Detect which cell encompasses the target text, then output its [X, Y] center coordinate. 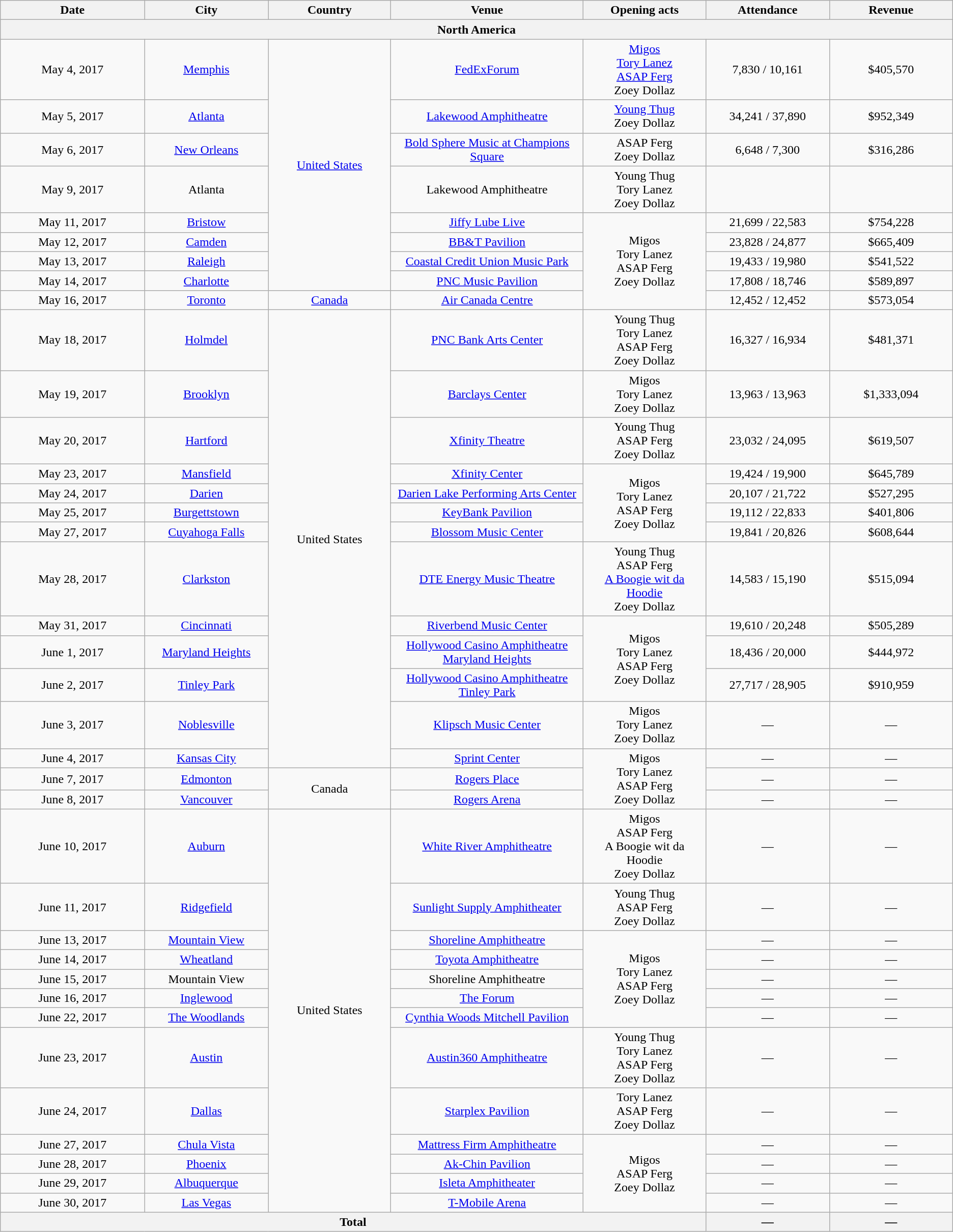
Xfinity Center [487, 474]
Sprint Center [487, 758]
June 16, 2017 [72, 998]
$910,959 [891, 685]
Mansfield [207, 474]
Xfinity Theatre [487, 441]
May 12, 2017 [72, 242]
$527,295 [891, 493]
Sunlight Supply Amphitheater [487, 907]
19,841 / 20,826 [768, 532]
Clarkston [207, 579]
Inglewood [207, 998]
June 22, 2017 [72, 1018]
Chula Vista [207, 1144]
June 7, 2017 [72, 779]
Tinley Park [207, 685]
North America [476, 30]
$541,522 [891, 261]
Attendance [768, 10]
Isleta Amphitheater [487, 1183]
Hollywood Casino AmphitheatreMaryland Heights [487, 652]
19,112 / 22,833 [768, 513]
Country [330, 10]
$665,409 [891, 242]
19,433 / 19,980 [768, 261]
$481,371 [891, 340]
Austin [207, 1058]
$619,507 [891, 441]
June 11, 2017 [72, 907]
Date [72, 10]
17,808 / 18,746 [768, 281]
White River Amphitheatre [487, 846]
Riverbend Music Center [487, 626]
May 16, 2017 [72, 300]
Hartford [207, 441]
Wheatland [207, 959]
May 6, 2017 [72, 150]
Tory LanezASAP FergZoey Dollaz [644, 1111]
Opening acts [644, 10]
23,828 / 24,877 [768, 242]
Austin360 Amphitheatre [487, 1058]
Starplex Pavilion [487, 1111]
Phoenix [207, 1164]
May 31, 2017 [72, 626]
Coastal Credit Union Music Park [487, 261]
The Forum [487, 998]
Rogers Place [487, 779]
KeyBank Pavilion [487, 513]
Memphis [207, 69]
Darien [207, 493]
23,032 / 24,095 [768, 441]
Ridgefield [207, 907]
$505,289 [891, 626]
$589,897 [891, 281]
Burgettstown [207, 513]
20,107 / 21,722 [768, 493]
June 30, 2017 [72, 1202]
Maryland Heights [207, 652]
18,436 / 20,000 [768, 652]
Raleigh [207, 261]
$316,286 [891, 150]
Edmonton [207, 779]
PNC Music Pavilion [487, 281]
May 4, 2017 [72, 69]
June 23, 2017 [72, 1058]
Cynthia Woods Mitchell Pavilion [487, 1018]
$645,789 [891, 474]
Air Canada Centre [487, 300]
PNC Bank Arts Center [487, 340]
$573,054 [891, 300]
May 24, 2017 [72, 493]
19,424 / 19,900 [768, 474]
May 13, 2017 [72, 261]
Toyota Amphitheatre [487, 959]
27,717 / 28,905 [768, 685]
Cuyahoga Falls [207, 532]
7,830 / 10,161 [768, 69]
Las Vegas [207, 1202]
FedExForum [487, 69]
Klipsch Music Center [487, 725]
21,699 / 22,583 [768, 222]
MigosASAP FergZoey Dollaz [644, 1173]
19,610 / 20,248 [768, 626]
Vancouver [207, 799]
May 5, 2017 [72, 116]
Noblesville [207, 725]
May 18, 2017 [72, 340]
Young ThugTory LanezZoey Dollaz [644, 189]
Barclays Center [487, 394]
Dallas [207, 1111]
$1,333,094 [891, 394]
Holmdel [207, 340]
13,963 / 13,963 [768, 394]
Charlotte [207, 281]
June 24, 2017 [72, 1111]
June 10, 2017 [72, 846]
May 25, 2017 [72, 513]
June 3, 2017 [72, 725]
34,241 / 37,890 [768, 116]
Cincinnati [207, 626]
Kansas City [207, 758]
MigosASAP FergA Boogie wit da HoodieZoey Dollaz [644, 846]
$952,349 [891, 116]
14,583 / 15,190 [768, 579]
$515,094 [891, 579]
May 20, 2017 [72, 441]
May 9, 2017 [72, 189]
$401,806 [891, 513]
June 15, 2017 [72, 979]
City [207, 10]
$754,228 [891, 222]
June 1, 2017 [72, 652]
DTE Energy Music Theatre [487, 579]
Ak-Chin Pavilion [487, 1164]
Camden [207, 242]
$608,644 [891, 532]
Total [353, 1222]
June 4, 2017 [72, 758]
The Woodlands [207, 1018]
Young ThugASAP FergA Boogie wit da HoodieZoey Dollaz [644, 579]
Hollywood Casino AmphitheatreTinley Park [487, 685]
June 27, 2017 [72, 1144]
Venue [487, 10]
12,452 / 12,452 [768, 300]
June 2, 2017 [72, 685]
Rogers Arena [487, 799]
June 28, 2017 [72, 1164]
Darien Lake Performing Arts Center [487, 493]
June 29, 2017 [72, 1183]
Albuquerque [207, 1183]
June 8, 2017 [72, 799]
BB&T Pavilion [487, 242]
May 11, 2017 [72, 222]
Brooklyn [207, 394]
Young ThugZoey Dollaz [644, 116]
$405,570 [891, 69]
6,648 / 7,300 [768, 150]
16,327 / 16,934 [768, 340]
Blossom Music Center [487, 532]
June 13, 2017 [72, 940]
May 23, 2017 [72, 474]
May 14, 2017 [72, 281]
June 14, 2017 [72, 959]
May 27, 2017 [72, 532]
Revenue [891, 10]
May 28, 2017 [72, 579]
T-Mobile Arena [487, 1202]
$444,972 [891, 652]
Auburn [207, 846]
Jiffy Lube Live [487, 222]
New Orleans [207, 150]
Mattress Firm Amphitheatre [487, 1144]
Bold Sphere Music at Champions Square [487, 150]
Bristow [207, 222]
May 19, 2017 [72, 394]
ASAP FergZoey Dollaz [644, 150]
Toronto [207, 300]
